Extract the [x, y] coordinate from the center of the cell holding the provided text.  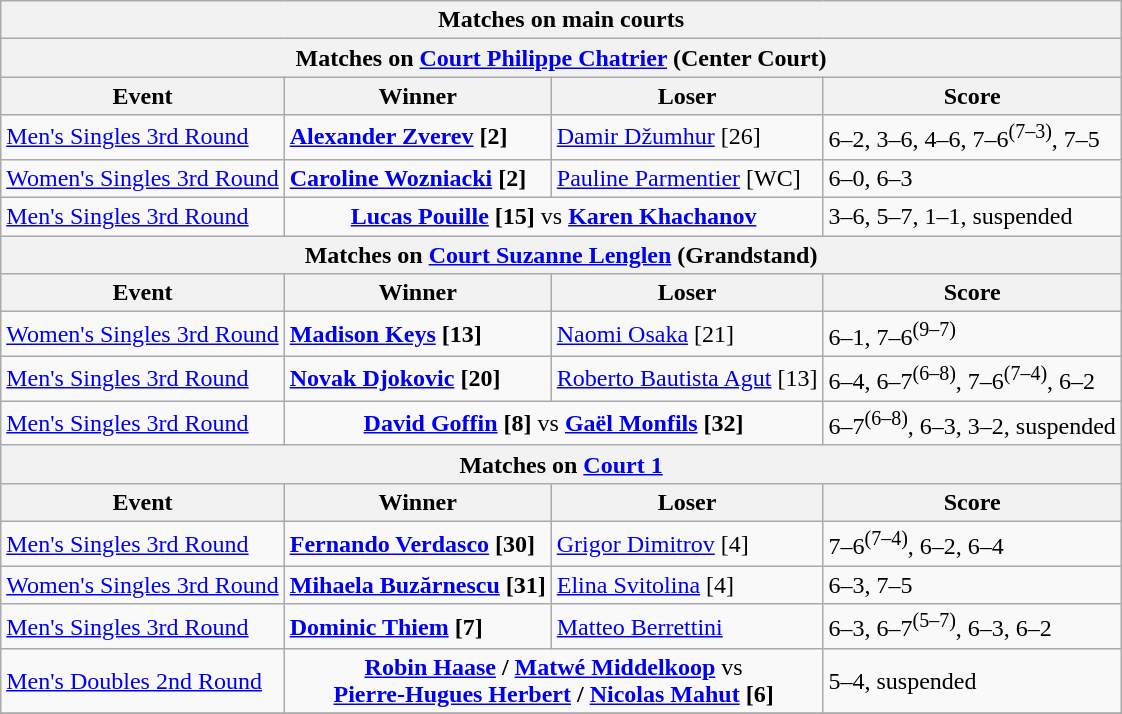
6–4, 6–7(6–8), 7–6(7–4), 6–2 [972, 378]
Madison Keys [13] [418, 334]
Matches on Court 1 [562, 464]
Matches on Court Philippe Chatrier (Center Court) [562, 58]
Men's Doubles 2nd Round [142, 682]
Caroline Wozniacki [2] [418, 178]
Roberto Bautista Agut [13] [687, 378]
Matches on Court Suzanne Lenglen (Grandstand) [562, 255]
6–3, 6–7(5–7), 6–3, 6–2 [972, 626]
Mihaela Buzărnescu [31] [418, 585]
Alexander Zverev [2] [418, 138]
Novak Djokovic [20] [418, 378]
Naomi Osaka [21] [687, 334]
6–0, 6–3 [972, 178]
Matches on main courts [562, 20]
Robin Haase / Matwé Middelkoop vs Pierre-Hugues Herbert / Nicolas Mahut [6] [554, 682]
Lucas Pouille [15] vs Karen Khachanov [554, 217]
7–6(7–4), 6–2, 6–4 [972, 544]
Matteo Berrettini [687, 626]
Pauline Parmentier [WC] [687, 178]
Grigor Dimitrov [4] [687, 544]
6–2, 3–6, 4–6, 7–6(7–3), 7–5 [972, 138]
Fernando Verdasco [30] [418, 544]
Elina Svitolina [4] [687, 585]
6–7(6–8), 6–3, 3–2, suspended [972, 424]
Dominic Thiem [7] [418, 626]
Damir Džumhur [26] [687, 138]
3–6, 5–7, 1–1, suspended [972, 217]
5–4, suspended [972, 682]
David Goffin [8] vs Gaël Monfils [32] [554, 424]
6–1, 7–6(9–7) [972, 334]
6–3, 7–5 [972, 585]
